Detect which cell encompasses the target text, then output its (x, y) center coordinate. 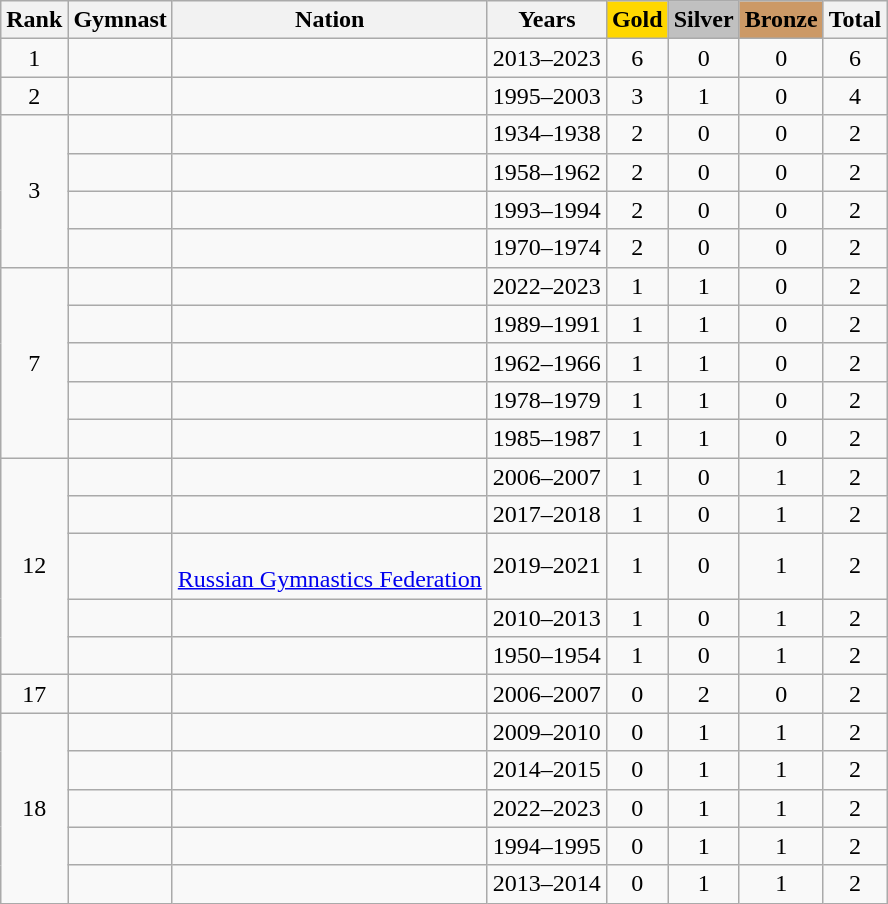
Gymnast (120, 20)
2010–2013 (546, 618)
1950–1954 (546, 656)
1989–1991 (546, 324)
2013–2014 (546, 884)
Years (546, 20)
Rank (34, 20)
1985–1987 (546, 438)
2014–2015 (546, 770)
1993–1994 (546, 210)
1970–1974 (546, 248)
Russian Gymnastics Federation (330, 566)
Total (855, 20)
1978–1979 (546, 400)
1958–1962 (546, 172)
12 (34, 566)
18 (34, 808)
1934–1938 (546, 134)
1994–1995 (546, 846)
2009–2010 (546, 732)
Silver (704, 20)
17 (34, 694)
Bronze (781, 20)
4 (855, 96)
1995–2003 (546, 96)
1962–1966 (546, 362)
2017–2018 (546, 515)
7 (34, 362)
Gold (637, 20)
2013–2023 (546, 58)
2019–2021 (546, 566)
Nation (330, 20)
